Scan for the cell matching the given text and deliver its (x, y) coordinate at center. 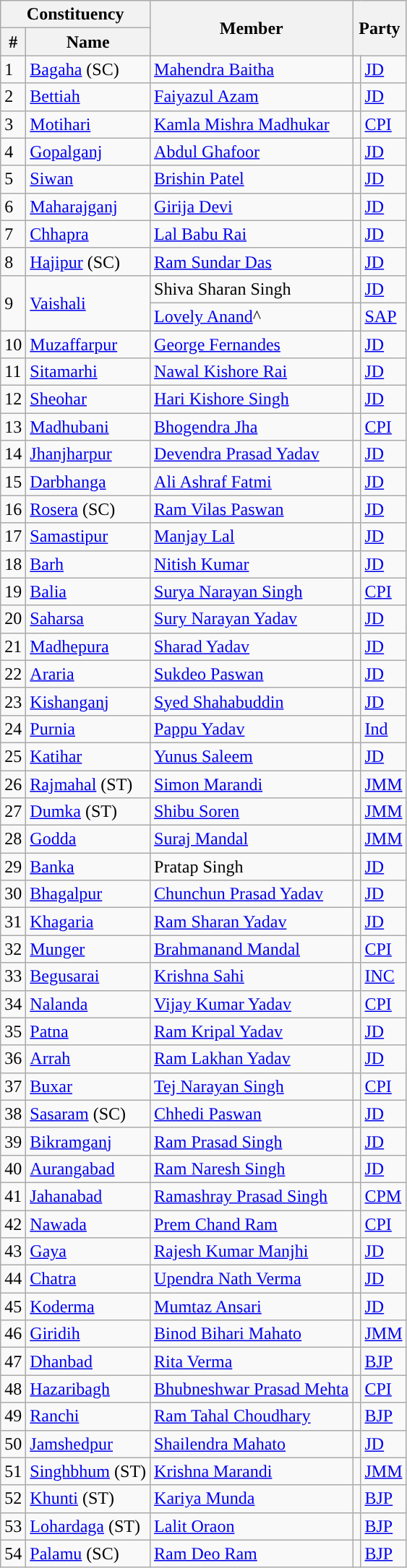
Gopalganj (88, 152)
Bhagalpur (88, 894)
17 (13, 537)
Chunchun Prasad Yadav (252, 894)
Hari Kishore Singh (252, 399)
Member (252, 28)
Kamla Mishra Madhukar (252, 124)
18 (13, 564)
22 (13, 674)
Jahanabad (88, 1196)
Rajmahal (ST) (88, 784)
Nalanda (88, 1004)
# (13, 42)
Party (380, 28)
Motihari (88, 124)
5 (13, 179)
Vaishali (88, 303)
Jhanjharpur (88, 454)
Sukdeo Paswan (252, 674)
Khagaria (88, 922)
6 (13, 207)
Chatra (88, 1279)
Singhbhum (ST) (88, 1471)
Nitish Kumar (252, 564)
52 (13, 1499)
Nawada (88, 1224)
Sasaram (SC) (88, 1114)
31 (13, 922)
Lal Babu Rai (252, 234)
Ali Ashraf Fatmi (252, 482)
Madhubani (88, 427)
41 (13, 1196)
42 (13, 1224)
Barh (88, 564)
Begusarai (88, 976)
Mahendra Baitha (252, 69)
Sharad Yadav (252, 646)
Faiyazul Azam (252, 97)
Brishin Patel (252, 179)
Chhapra (88, 234)
28 (13, 839)
Ram Sundar Das (252, 261)
40 (13, 1169)
Ram Deo Ram (252, 1554)
9 (13, 303)
Dhanbad (88, 1361)
Surya Narayan Singh (252, 592)
35 (13, 1031)
Buxar (88, 1086)
46 (13, 1334)
44 (13, 1279)
38 (13, 1114)
20 (13, 619)
Sury Narayan Yadav (252, 619)
16 (13, 509)
30 (13, 894)
Ram Prasad Singh (252, 1141)
Devendra Prasad Yadav (252, 454)
Lalit Oraon (252, 1526)
Koderma (88, 1307)
Katihar (88, 756)
Godda (88, 839)
Pratap Singh (252, 867)
53 (13, 1526)
Bikramganj (88, 1141)
24 (13, 729)
15 (13, 482)
Aurangabad (88, 1169)
Suraj Mandal (252, 839)
George Fernandes (252, 345)
Kishanganj (88, 701)
7 (13, 234)
Sheohar (88, 399)
54 (13, 1554)
51 (13, 1471)
Rajesh Kumar Manjhi (252, 1252)
Muzaffarpur (88, 345)
14 (13, 454)
39 (13, 1141)
43 (13, 1252)
Balia (88, 592)
23 (13, 701)
Arrah (88, 1059)
Gaya (88, 1252)
Siwan (88, 179)
Patna (88, 1031)
Shiva Sharan Singh (252, 289)
Saharsa (88, 619)
Mumtaz Ansari (252, 1307)
32 (13, 949)
25 (13, 756)
Simon Marandi (252, 784)
Manjay Lal (252, 537)
Kariya Munda (252, 1499)
36 (13, 1059)
1 (13, 69)
29 (13, 867)
Bhubneshwar Prasad Mehta (252, 1389)
11 (13, 372)
Vijay Kumar Yadav (252, 1004)
Shailendra Mahato (252, 1444)
Sitamarhi (88, 372)
Constituency (75, 14)
Binod Bihari Mahato (252, 1334)
Bhogendra Jha (252, 427)
2 (13, 97)
8 (13, 261)
Munger (88, 949)
Ram Lakhan Yadav (252, 1059)
Samastipur (88, 537)
19 (13, 592)
Araria (88, 674)
Ram Kripal Yadav (252, 1031)
26 (13, 784)
Ram Tahal Choudhary (252, 1416)
Palamu (SC) (88, 1554)
Maharajganj (88, 207)
4 (13, 152)
Darbhanga (88, 482)
Brahmanand Mandal (252, 949)
Nawal Kishore Rai (252, 372)
47 (13, 1361)
Ram Naresh Singh (252, 1169)
34 (13, 1004)
Name (88, 42)
Hajipur (SC) (88, 261)
Banka (88, 867)
CPM (383, 1196)
12 (13, 399)
SAP (383, 316)
33 (13, 976)
50 (13, 1444)
Ranchi (88, 1416)
Krishna Marandi (252, 1471)
21 (13, 646)
Madhepura (88, 646)
Krishna Sahi (252, 976)
Rosera (SC) (88, 509)
3 (13, 124)
Upendra Nath Verma (252, 1279)
Ram Vilas Paswan (252, 509)
Chhedi Paswan (252, 1114)
Yunus Saleem (252, 756)
Pappu Yadav (252, 729)
Ram Sharan Yadav (252, 922)
Girija Devi (252, 207)
Khunti (ST) (88, 1499)
Prem Chand Ram (252, 1224)
Syed Shahabuddin (252, 701)
Ramashray Prasad Singh (252, 1196)
48 (13, 1389)
45 (13, 1307)
49 (13, 1416)
Abdul Ghafoor (252, 152)
10 (13, 345)
Ind (383, 729)
Giridih (88, 1334)
27 (13, 812)
INC (383, 976)
Lohardaga (ST) (88, 1526)
13 (13, 427)
Rita Verma (252, 1361)
Jamshedpur (88, 1444)
Purnia (88, 729)
Dumka (ST) (88, 812)
Hazaribagh (88, 1389)
Tej Narayan Singh (252, 1086)
Bagaha (SC) (88, 69)
37 (13, 1086)
Bettiah (88, 97)
Shibu Soren (252, 812)
Lovely Anand^ (252, 316)
